Find where the given text appears and provide that cell's center as (X, Y) coordinate. 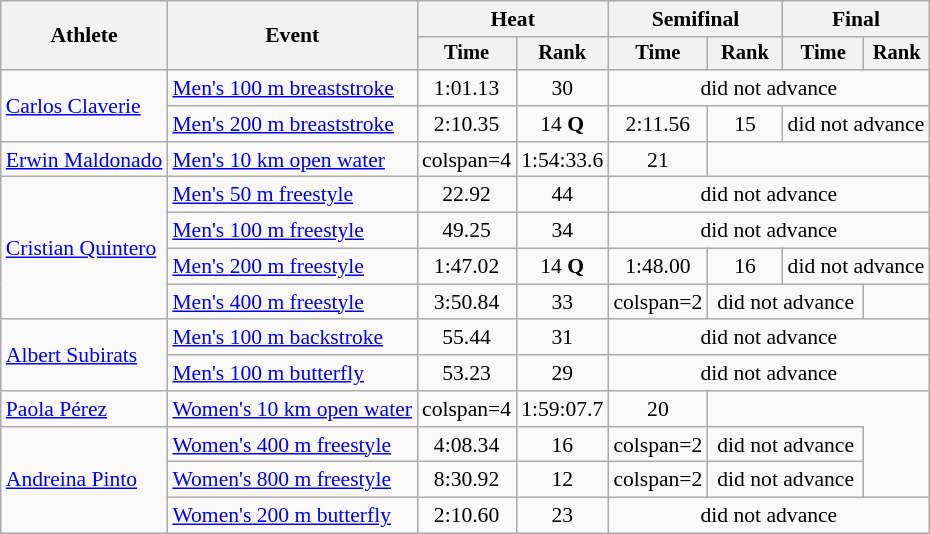
Men's 50 m freestyle (292, 195)
29 (562, 373)
Andreina Pinto (84, 480)
Men's 100 m backstroke (292, 338)
22.92 (466, 195)
12 (562, 480)
Women's 200 m butterfly (292, 516)
3:50.84 (466, 302)
Men's 100 m breaststroke (292, 88)
2:11.56 (658, 124)
20 (658, 409)
1:01.13 (466, 88)
44 (562, 195)
31 (562, 338)
34 (562, 231)
33 (562, 302)
55.44 (466, 338)
1:47.02 (466, 267)
Paola Pérez (84, 409)
23 (562, 516)
1:59:07.7 (562, 409)
Carlos Claverie (84, 106)
4:08.34 (466, 445)
1:54:33.6 (562, 160)
Athlete (84, 36)
Albert Subirats (84, 356)
30 (562, 88)
21 (658, 160)
Men's 10 km open water (292, 160)
Semifinal (695, 19)
53.23 (466, 373)
49.25 (466, 231)
Men's 100 m butterfly (292, 373)
2:10.35 (466, 124)
8:30.92 (466, 480)
Event (292, 36)
Women's 800 m freestyle (292, 480)
2:10.60 (466, 516)
Women's 400 m freestyle (292, 445)
Men's 100 m freestyle (292, 231)
1:48.00 (658, 267)
Erwin Maldonado (84, 160)
Final (856, 19)
Women's 10 km open water (292, 409)
Heat (512, 19)
Men's 200 m freestyle (292, 267)
15 (744, 124)
Men's 400 m freestyle (292, 302)
Cristian Quintero (84, 248)
Men's 200 m breaststroke (292, 124)
